Search for the cell housing the specified text and yield its [X, Y] center coordinate. 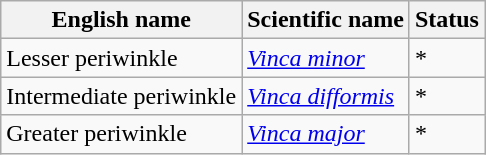
Greater periwinkle [122, 134]
Vinca major [326, 134]
Status [446, 20]
Lesser periwinkle [122, 58]
Vinca difformis [326, 96]
English name [122, 20]
Intermediate periwinkle [122, 96]
Scientific name [326, 20]
Vinca minor [326, 58]
